Provide the [X, Y] coordinate of the cell's center where the given text is located.  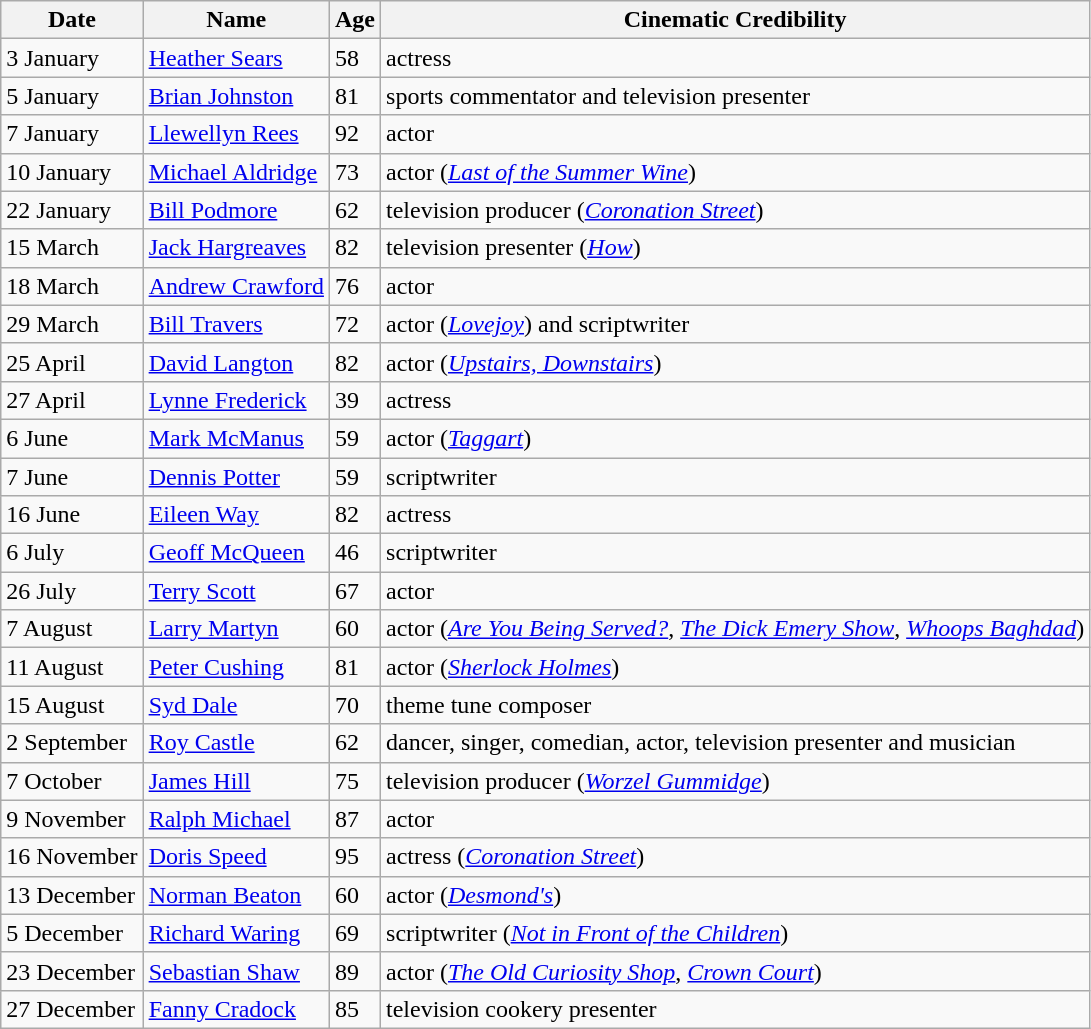
2 September [72, 743]
dancer, singer, comedian, actor, television presenter and musician [736, 743]
television producer (Coronation Street) [736, 210]
72 [354, 324]
11 August [72, 667]
7 August [72, 629]
actor (Lovejoy) and scriptwriter [736, 324]
16 November [72, 857]
22 January [72, 210]
13 December [72, 895]
3 January [72, 58]
Fanny Cradock [236, 1009]
Andrew Crawford [236, 286]
Larry Martyn [236, 629]
actress (Coronation Street) [736, 857]
15 August [72, 705]
Peter Cushing [236, 667]
Llewellyn Rees [236, 134]
actor (Are You Being Served?, The Dick Emery Show, Whoops Baghdad) [736, 629]
5 December [72, 933]
70 [354, 705]
7 January [72, 134]
67 [354, 591]
Sebastian Shaw [236, 971]
18 March [72, 286]
76 [354, 286]
Bill Podmore [236, 210]
Dennis Potter [236, 477]
actor (Last of the Summer Wine) [736, 172]
Ralph Michael [236, 819]
39 [354, 400]
5 January [72, 96]
television presenter (How) [736, 248]
actor (Upstairs, Downstairs) [736, 362]
James Hill [236, 781]
75 [354, 781]
Lynne Frederick [236, 400]
69 [354, 933]
Syd Dale [236, 705]
Geoff McQueen [236, 553]
6 June [72, 438]
7 June [72, 477]
actor (Sherlock Holmes) [736, 667]
29 March [72, 324]
89 [354, 971]
Heather Sears [236, 58]
16 June [72, 515]
theme tune composer [736, 705]
9 November [72, 819]
6 July [72, 553]
85 [354, 1009]
73 [354, 172]
27 December [72, 1009]
Norman Beaton [236, 895]
Cinematic Credibility [736, 20]
television cookery presenter [736, 1009]
95 [354, 857]
Richard Waring [236, 933]
23 December [72, 971]
Terry Scott [236, 591]
10 January [72, 172]
25 April [72, 362]
Bill Travers [236, 324]
92 [354, 134]
actor (Desmond's) [736, 895]
Jack Hargreaves [236, 248]
26 July [72, 591]
58 [354, 58]
Date [72, 20]
sports commentator and television presenter [736, 96]
David Langton [236, 362]
87 [354, 819]
46 [354, 553]
Roy Castle [236, 743]
27 April [72, 400]
scriptwriter (Not in Front of the Children) [736, 933]
television producer (Worzel Gummidge) [736, 781]
15 March [72, 248]
7 October [72, 781]
Age [354, 20]
Michael Aldridge [236, 172]
actor (The Old Curiosity Shop, Crown Court) [736, 971]
Mark McManus [236, 438]
Name [236, 20]
actor (Taggart) [736, 438]
Brian Johnston [236, 96]
Eileen Way [236, 515]
Doris Speed [236, 857]
